Search for the cell housing the specified text and yield its (X, Y) center coordinate. 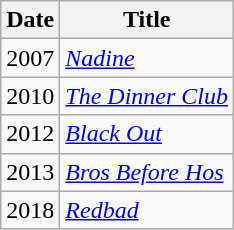
Bros Before Hos (147, 172)
2013 (30, 172)
2007 (30, 58)
Nadine (147, 58)
Date (30, 20)
Redbad (147, 210)
The Dinner Club (147, 96)
Black Out (147, 134)
2018 (30, 210)
2012 (30, 134)
2010 (30, 96)
Title (147, 20)
